Provide the (x, y) coordinate of the cell's center where the given text is located.  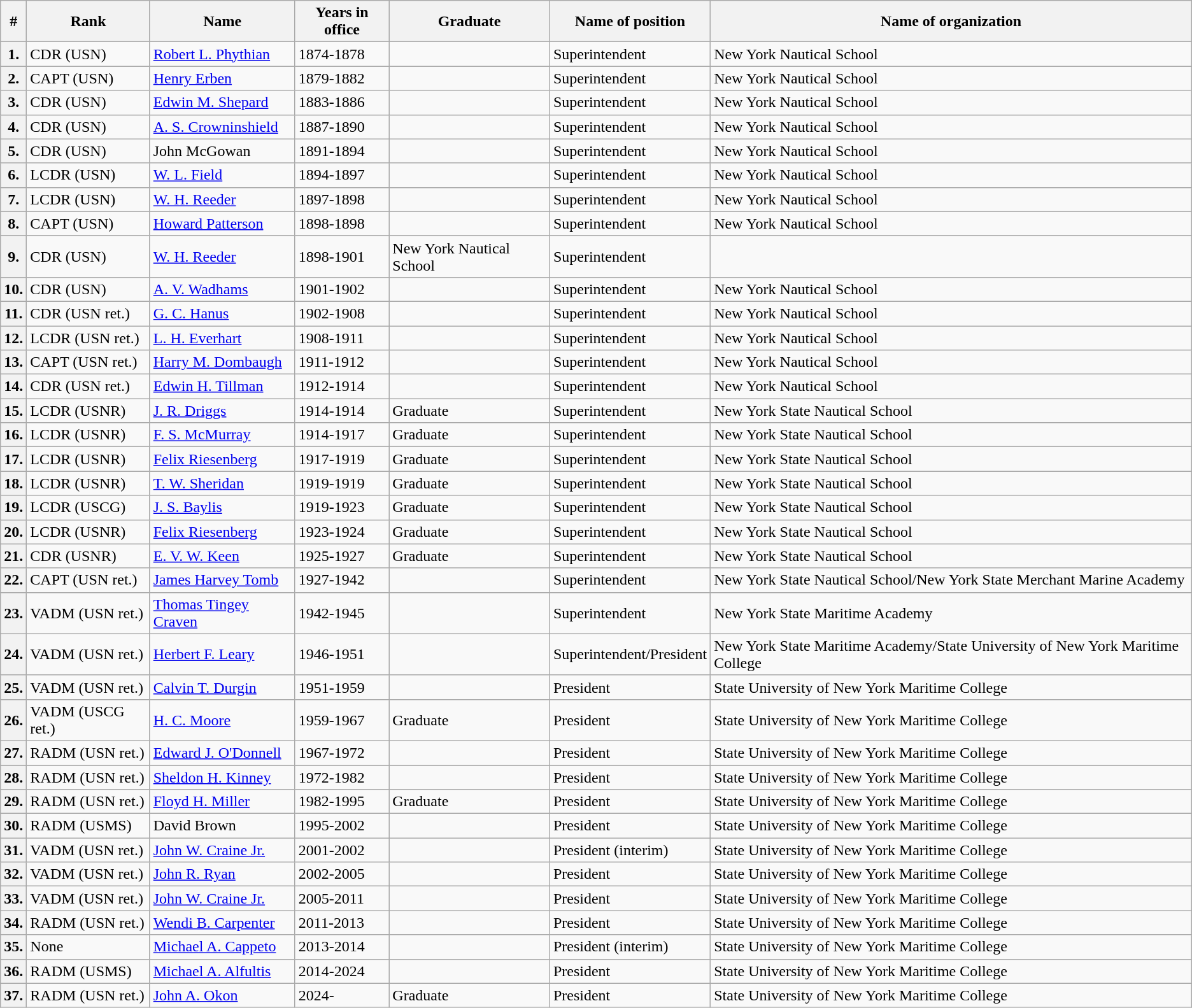
LCDR (USCG) (88, 508)
2. (14, 78)
29. (14, 802)
David Brown (222, 826)
Michael A. Cappeto (222, 947)
14. (14, 387)
5. (14, 151)
2014-2024 (342, 971)
LCDR (USN ret.) (88, 338)
24. (14, 655)
Robert L. Phythian (222, 54)
10. (14, 289)
1982-1995 (342, 802)
Michael A. Alfultis (222, 971)
Name of position (630, 22)
1972-1982 (342, 777)
Edward J. O'Donnell (222, 753)
1919-1923 (342, 508)
1891-1894 (342, 151)
36. (14, 971)
1894-1897 (342, 175)
1908-1911 (342, 338)
L. H. Everhart (222, 338)
1898-1901 (342, 256)
1912-1914 (342, 387)
32. (14, 874)
1917-1919 (342, 459)
Thomas Tingey Craven (222, 613)
23. (14, 613)
Calvin T. Durgin (222, 687)
1946-1951 (342, 655)
Years in office (342, 22)
7. (14, 199)
Harry M. Dombaugh (222, 362)
1879-1882 (342, 78)
Superintendent/President (630, 655)
33. (14, 898)
4. (14, 127)
Wendi B. Carpenter (222, 923)
New York State Nautical School/New York State Merchant Marine Academy (951, 580)
1874-1878 (342, 54)
1902-1908 (342, 313)
1914-1917 (342, 435)
22. (14, 580)
2002-2005 (342, 874)
1898-1898 (342, 224)
# (14, 22)
New York State Maritime Academy/State University of New York Maritime College (951, 655)
1914-1914 (342, 411)
26. (14, 720)
12. (14, 338)
E. V. W. Keen (222, 556)
1887-1890 (342, 127)
VADM (USCG ret.) (88, 720)
Name of organization (951, 22)
34. (14, 923)
Floyd H. Miller (222, 802)
Howard Patterson (222, 224)
17. (14, 459)
Edwin H. Tillman (222, 387)
2001-2002 (342, 850)
1959-1967 (342, 720)
21. (14, 556)
G. C. Hanus (222, 313)
37. (14, 995)
1925-1927 (342, 556)
Henry Erben (222, 78)
Name (222, 22)
2005-2011 (342, 898)
J. R. Driggs (222, 411)
W. L. Field (222, 175)
1911-1912 (342, 362)
11. (14, 313)
20. (14, 532)
8. (14, 224)
John McGowan (222, 151)
H. C. Moore (222, 720)
30. (14, 826)
18. (14, 483)
9. (14, 256)
2013-2014 (342, 947)
1923-1924 (342, 532)
19. (14, 508)
1. (14, 54)
13. (14, 362)
James Harvey Tomb (222, 580)
J. S. Baylis (222, 508)
A. S. Crowninshield (222, 127)
Herbert F. Leary (222, 655)
3. (14, 103)
15. (14, 411)
1927-1942 (342, 580)
1951-1959 (342, 687)
1897-1898 (342, 199)
Edwin M. Shepard (222, 103)
Sheldon H. Kinney (222, 777)
John A. Okon (222, 995)
31. (14, 850)
1901-1902 (342, 289)
F. S. McMurray (222, 435)
1919-1919 (342, 483)
27. (14, 753)
6. (14, 175)
1967-1972 (342, 753)
John R. Ryan (222, 874)
A. V. Wadhams (222, 289)
CDR (USNR) (88, 556)
35. (14, 947)
28. (14, 777)
2024- (342, 995)
None (88, 947)
16. (14, 435)
New York State Maritime Academy (951, 613)
1883-1886 (342, 103)
T. W. Sheridan (222, 483)
2011-2013 (342, 923)
1995-2002 (342, 826)
1942-1945 (342, 613)
Rank (88, 22)
25. (14, 687)
